Identify which cell holds the provided text, then report its (X, Y) central coordinate. 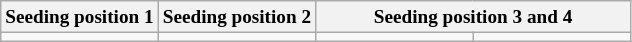
Seeding position 3 and 4 (474, 17)
Seeding position 2 (236, 17)
Seeding position 1 (80, 17)
